From the cell containing the given text, extract its center point as [X, Y] coordinate. 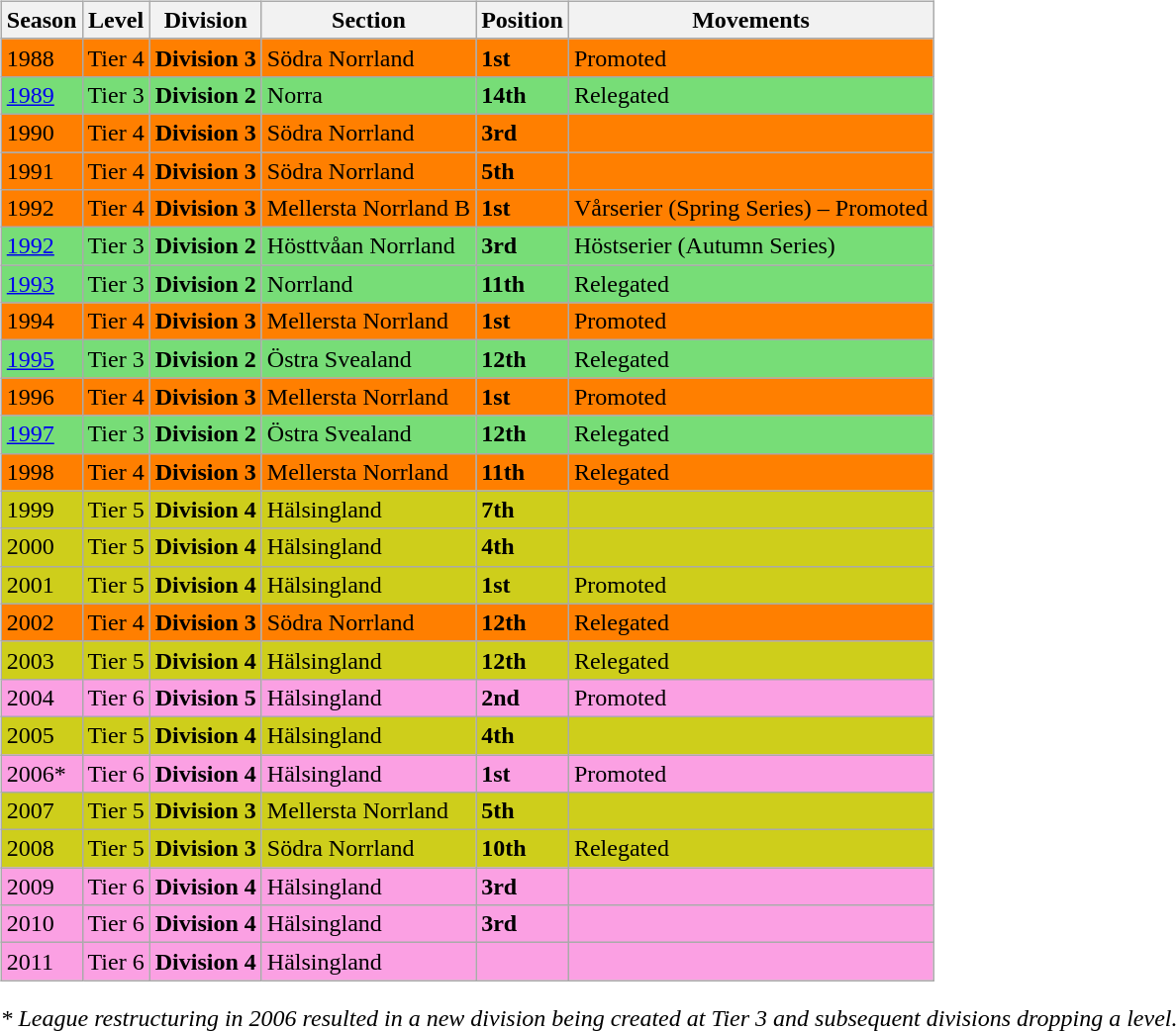
Norra [368, 95]
Höstserier (Autumn Series) [750, 246]
2000 [42, 547]
Position [523, 20]
2002 [42, 622]
2003 [42, 660]
Movements [750, 20]
2001 [42, 585]
1994 [42, 322]
1990 [42, 133]
Vårserier (Spring Series) – Promoted [750, 209]
2004 [42, 698]
2005 [42, 735]
1997 [42, 434]
Mellersta Norrland B [368, 209]
Hösttvåan Norrland [368, 246]
1999 [42, 510]
2010 [42, 924]
1991 [42, 171]
2011 [42, 962]
2nd [523, 698]
1988 [42, 57]
2009 [42, 887]
Norrland [368, 284]
Level [116, 20]
Season [42, 20]
Division [206, 20]
1995 [42, 359]
1989 [42, 95]
10th [523, 849]
Division 5 [206, 698]
1993 [42, 284]
2008 [42, 849]
Section [368, 20]
1996 [42, 397]
2007 [42, 811]
1998 [42, 472]
14th [523, 95]
2006* [42, 773]
7th [523, 510]
